Scan for the cell matching the given text and deliver its (X, Y) coordinate at center. 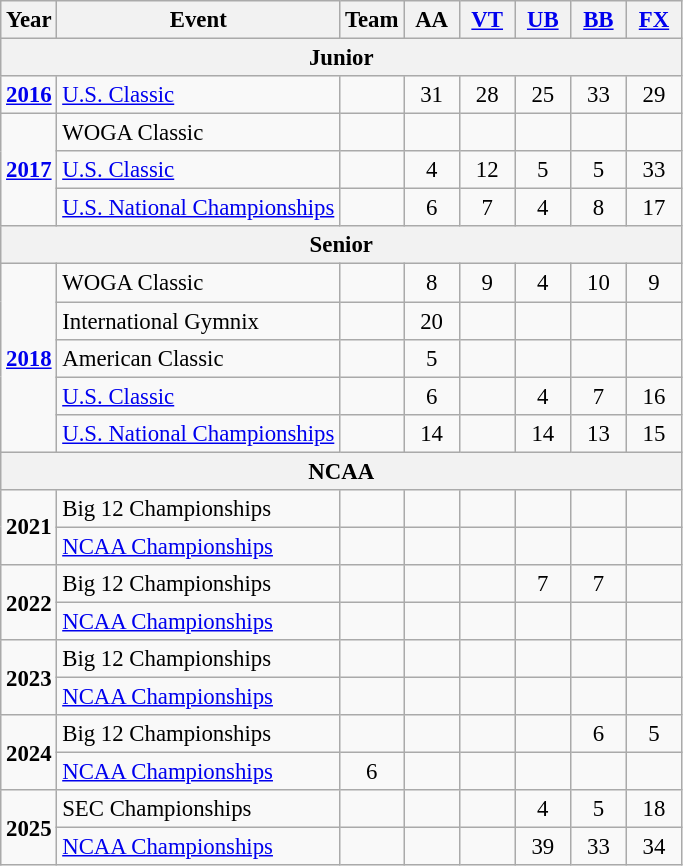
2018 (29, 358)
Senior (342, 245)
2023 (29, 678)
13 (599, 433)
BB (599, 20)
2017 (29, 170)
Year (29, 20)
Junior (342, 58)
NCAA (342, 471)
American Classic (198, 358)
FX (654, 20)
2022 (29, 602)
2024 (29, 752)
2016 (29, 95)
25 (543, 95)
29 (654, 95)
SEC Championships (198, 809)
39 (543, 847)
31 (432, 95)
VT (487, 20)
20 (432, 321)
UB (543, 20)
Team (372, 20)
AA (432, 20)
Event (198, 20)
2021 (29, 528)
18 (654, 809)
15 (654, 433)
34 (654, 847)
28 (487, 95)
International Gymnix (198, 321)
16 (654, 396)
2025 (29, 828)
17 (654, 208)
10 (599, 283)
12 (487, 170)
